Scan for the cell matching the given text and deliver its (x, y) coordinate at center. 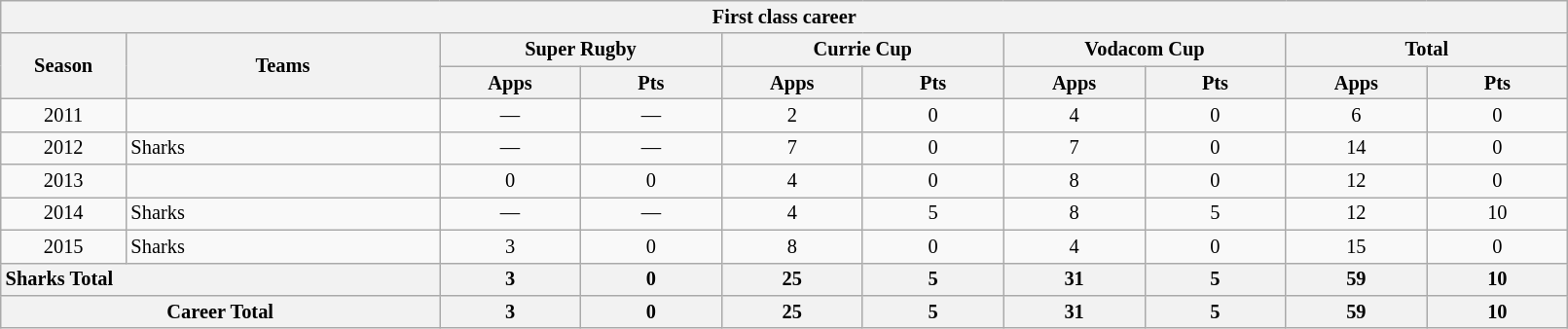
Currie Cup (862, 50)
2012 (64, 148)
Total (1427, 50)
15 (1357, 246)
Teams (283, 66)
Sharks Total (220, 279)
Season (64, 66)
Vodacom Cup (1145, 50)
14 (1357, 148)
2015 (64, 246)
6 (1357, 115)
Career Total (220, 311)
2 (792, 115)
Super Rugby (581, 50)
2011 (64, 115)
2014 (64, 213)
2013 (64, 181)
First class career (784, 17)
